Detect which cell encompasses the target text, then output its [x, y] center coordinate. 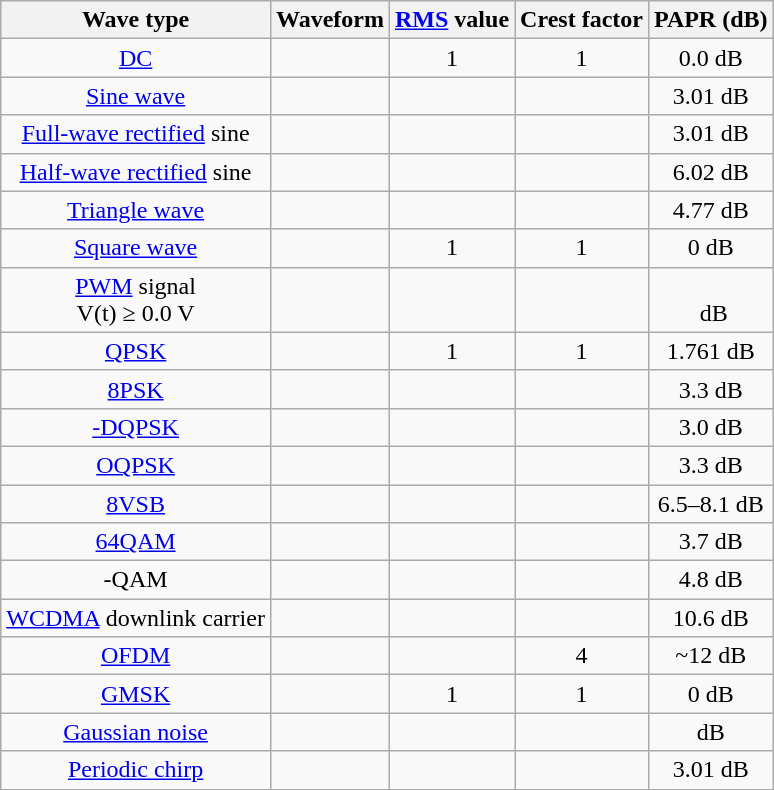
Periodic chirp [136, 770]
64QAM [136, 542]
DC [136, 58]
WCDMA downlink carrier [136, 618]
8PSK [136, 389]
-QAM [136, 580]
QPSK [136, 351]
Wave type [136, 20]
Crest factor [582, 20]
4.77 dB [710, 210]
Sine wave [136, 96]
Triangle wave [136, 210]
3.0 dB [710, 427]
6.5–8.1 dB [710, 503]
OQPSK [136, 465]
~12 dB [710, 656]
8VSB [136, 503]
10.6 dB [710, 618]
Square wave [136, 248]
PWM signal V(t) ≥ 0.0 V [136, 300]
6.02 dB [710, 172]
0.0 dB [710, 58]
Waveform [330, 20]
PAPR (dB) [710, 20]
1.761 dB [710, 351]
OFDM [136, 656]
-DQPSK [136, 427]
Gaussian noise [136, 732]
4.8 dB [710, 580]
RMS value [452, 20]
4 [582, 656]
Half-wave rectified sine [136, 172]
3.7 dB [710, 542]
Full-wave rectified sine [136, 134]
GMSK [136, 694]
